Identify which cell holds the provided text, then report its (x, y) central coordinate. 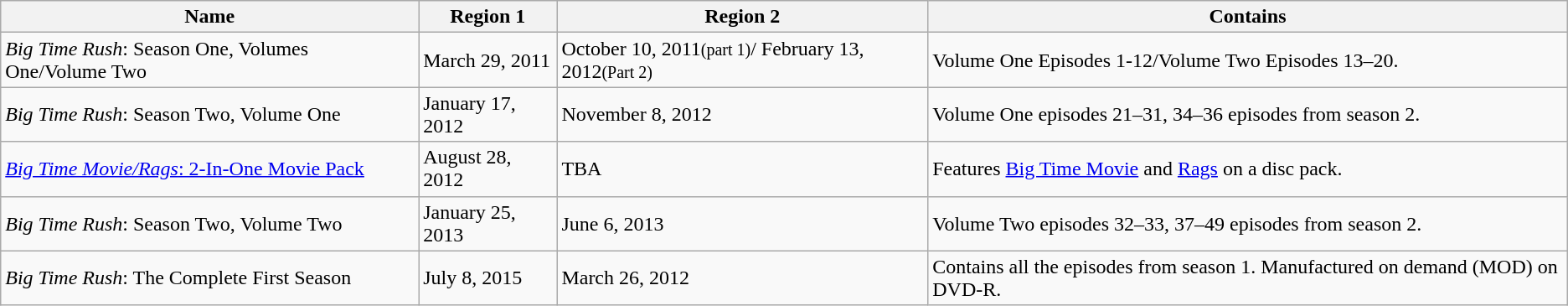
Region 1 (487, 17)
Big Time Rush: The Complete First Season (209, 278)
TBA (742, 169)
Volume One episodes 21–31, 34–36 episodes from season 2. (1248, 114)
Big Time Movie/Rags: 2-In-One Movie Pack (209, 169)
March 29, 2011 (487, 60)
Volume One Episodes 1-12/Volume Two Episodes 13–20. (1248, 60)
January 25, 2013 (487, 223)
November 8, 2012 (742, 114)
Volume Two episodes 32–33, 37–49 episodes from season 2. (1248, 223)
July 8, 2015 (487, 278)
October 10, 2011(part 1)/ February 13, 2012(Part 2) (742, 60)
Big Time Rush: Season One, Volumes One/Volume Two (209, 60)
Big Time Rush: Season Two, Volume One (209, 114)
Region 2 (742, 17)
Contains all the episodes from season 1. Manufactured on demand (MOD) on DVD-R. (1248, 278)
Features Big Time Movie and Rags on a disc pack. (1248, 169)
June 6, 2013 (742, 223)
Name (209, 17)
March 26, 2012 (742, 278)
August 28, 2012 (487, 169)
Contains (1248, 17)
Big Time Rush: Season Two, Volume Two (209, 223)
January 17, 2012 (487, 114)
